Capture the cell that displays the provided text and extract its (X, Y) central coordinate. 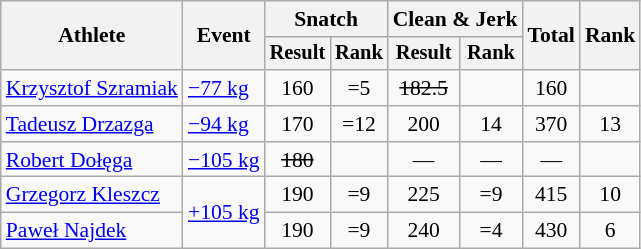
182.5 (424, 88)
=12 (359, 124)
6 (610, 231)
Clean & Jerk (456, 19)
=5 (359, 88)
10 (610, 195)
Event (224, 36)
370 (552, 124)
Grzegorz Kleszcz (92, 195)
−94 kg (224, 124)
14 (490, 124)
430 (552, 231)
=4 (490, 231)
200 (424, 124)
13 (610, 124)
225 (424, 195)
Robert Dołęga (92, 160)
Paweł Najdek (92, 231)
Snatch (326, 19)
+105 kg (224, 212)
240 (424, 231)
170 (298, 124)
−77 kg (224, 88)
Athlete (92, 36)
Krzysztof Szramiak (92, 88)
Total (552, 36)
−105 kg (224, 160)
180 (298, 160)
415 (552, 195)
Tadeusz Drzazga (92, 124)
